Scan for the cell matching the given text and deliver its (x, y) coordinate at center. 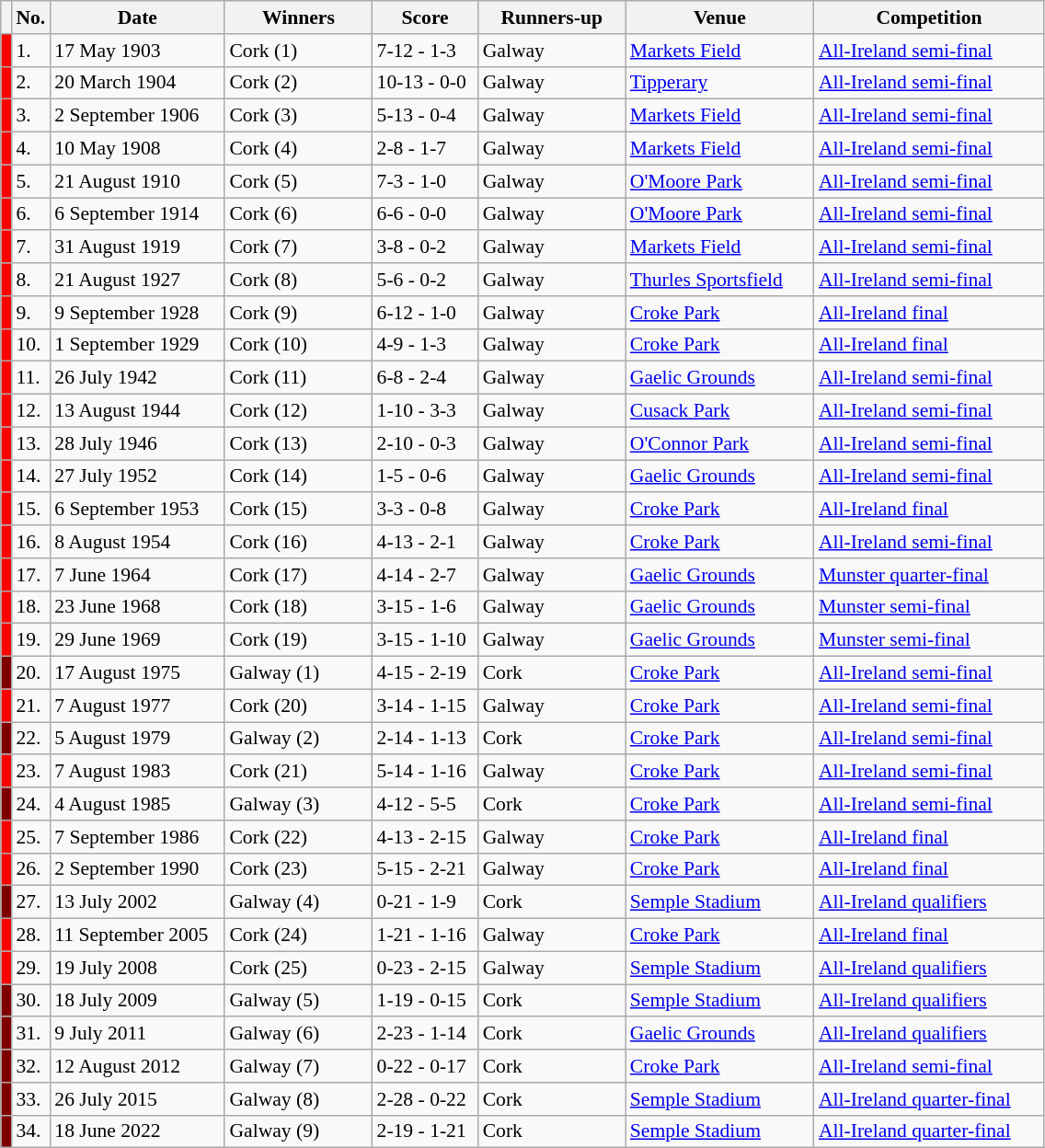
2-19 - 1-21 (425, 1131)
14. (30, 476)
5-13 - 0-4 (425, 116)
21 August 1910 (137, 181)
Cork (5) (298, 181)
27 July 1952 (137, 476)
1. (30, 51)
4-9 - 1-3 (425, 345)
7 August 1977 (137, 706)
18 June 2022 (137, 1131)
Date (137, 17)
1-5 - 0-6 (425, 476)
2-28 - 0-22 (425, 1099)
Cork (2) (298, 83)
Venue (719, 17)
17. (30, 575)
31 August 1919 (137, 247)
Cork (25) (298, 968)
19 July 2008 (137, 968)
Cork (11) (298, 378)
Cork (21) (298, 772)
4. (30, 149)
Cork (22) (298, 837)
18. (30, 607)
12. (30, 411)
27. (30, 902)
O'Connor Park (719, 443)
13 August 1944 (137, 411)
15. (30, 510)
4-13 - 2-1 (425, 542)
Cork (15) (298, 510)
13 July 2002 (137, 902)
4-12 - 5-5 (425, 804)
Galway (8) (298, 1099)
5-14 - 1-16 (425, 772)
Cork (16) (298, 542)
1-19 - 0-15 (425, 1001)
Galway (7) (298, 1066)
21 August 1927 (137, 280)
1 September 1929 (137, 345)
Thurles Sportsfield (719, 280)
11 September 2005 (137, 936)
6 September 1914 (137, 214)
6-8 - 2-4 (425, 378)
5. (30, 181)
8. (30, 280)
Cork (18) (298, 607)
22. (30, 739)
29. (30, 968)
9. (30, 313)
Cork (19) (298, 640)
1-21 - 1-16 (425, 936)
17 August 1975 (137, 673)
0-23 - 2-15 (425, 968)
Cork (13) (298, 443)
Galway (1) (298, 673)
Cork (3) (298, 116)
8 August 1954 (137, 542)
30. (30, 1001)
7 September 1986 (137, 837)
Galway (4) (298, 902)
2-23 - 1-14 (425, 1034)
Galway (6) (298, 1034)
4 August 1985 (137, 804)
1-10 - 3-3 (425, 411)
2-8 - 1-7 (425, 149)
31. (30, 1034)
3-8 - 0-2 (425, 247)
Runners-up (552, 17)
16. (30, 542)
10. (30, 345)
7. (30, 247)
10-13 - 0-0 (425, 83)
6 September 1953 (137, 510)
3-15 - 1-10 (425, 640)
0-21 - 1-9 (425, 902)
Cork (6) (298, 214)
6-12 - 1-0 (425, 313)
2 September 1906 (137, 116)
Cork (7) (298, 247)
26 July 2015 (137, 1099)
23. (30, 772)
Cusack Park (719, 411)
5 August 1979 (137, 739)
Cork (9) (298, 313)
26 July 1942 (137, 378)
4-15 - 2-19 (425, 673)
4-14 - 2-7 (425, 575)
2. (30, 83)
2-14 - 1-13 (425, 739)
Competition (929, 17)
Munster quarter-final (929, 575)
25. (30, 837)
Cork (24) (298, 936)
10 May 1908 (137, 149)
6-6 - 0-0 (425, 214)
3-14 - 1-15 (425, 706)
Cork (17) (298, 575)
Score (425, 17)
34. (30, 1131)
Cork (20) (298, 706)
19. (30, 640)
2 September 1990 (137, 869)
17 May 1903 (137, 51)
Cork (4) (298, 149)
6. (30, 214)
Cork (12) (298, 411)
0-22 - 0-17 (425, 1066)
3-3 - 0-8 (425, 510)
26. (30, 869)
29 June 1969 (137, 640)
Galway (3) (298, 804)
9 September 1928 (137, 313)
2-10 - 0-3 (425, 443)
7 August 1983 (137, 772)
Galway (9) (298, 1131)
Cork (14) (298, 476)
18 July 2009 (137, 1001)
Galway (2) (298, 739)
13. (30, 443)
Cork (10) (298, 345)
7-12 - 1-3 (425, 51)
3. (30, 116)
Galway (5) (298, 1001)
32. (30, 1066)
7-3 - 1-0 (425, 181)
23 June 1968 (137, 607)
20 March 1904 (137, 83)
28. (30, 936)
11. (30, 378)
4-13 - 2-15 (425, 837)
12 August 2012 (137, 1066)
Cork (8) (298, 280)
7 June 1964 (137, 575)
Tipperary (719, 83)
24. (30, 804)
9 July 2011 (137, 1034)
33. (30, 1099)
Winners (298, 17)
5-15 - 2-21 (425, 869)
Cork (1) (298, 51)
28 July 1946 (137, 443)
3-15 - 1-6 (425, 607)
No. (30, 17)
Cork (23) (298, 869)
20. (30, 673)
21. (30, 706)
5-6 - 0-2 (425, 280)
